Output the [X, Y] coordinate of the center of the cell containing the given text.  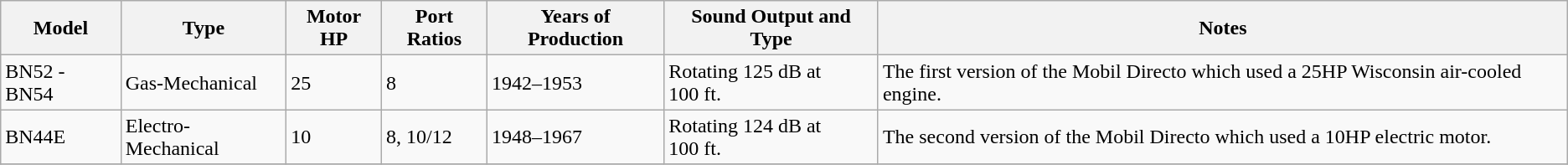
25 [334, 82]
Type [203, 28]
The first version of the Mobil Directo which used a 25HP Wisconsin air-cooled engine. [1223, 82]
8, 10/12 [435, 137]
Port Ratios [435, 28]
Sound Output and Type [771, 28]
Motor HP [334, 28]
Gas-Mechanical [203, 82]
Rotating 125 dB at 100 ft. [771, 82]
The second version of the Mobil Directo which used a 10HP electric motor. [1223, 137]
Electro-Mechanical [203, 137]
8 [435, 82]
Notes [1223, 28]
BN52 - BN54 [60, 82]
10 [334, 137]
1948–1967 [575, 137]
Rotating 124 dB at 100 ft. [771, 137]
Years of Production [575, 28]
Model [60, 28]
1942–1953 [575, 82]
BN44E [60, 137]
